Output the [X, Y] coordinate of the center of the cell containing the given text.  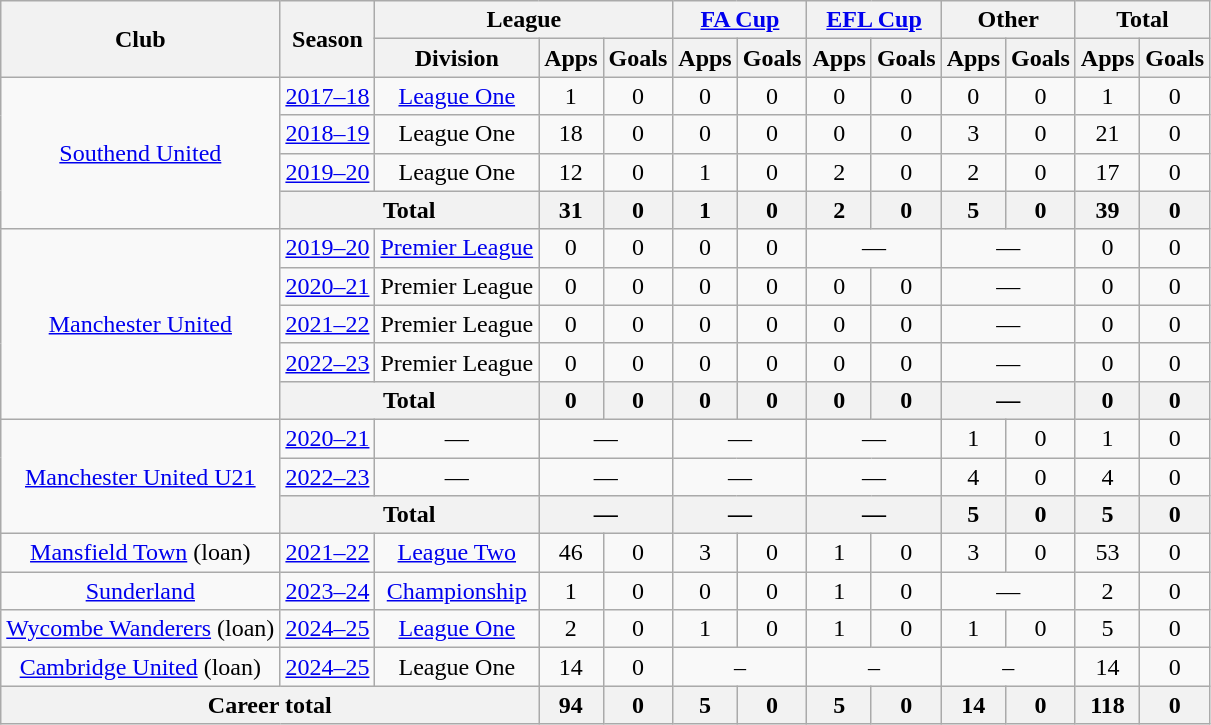
Manchester United U21 [140, 476]
League [524, 20]
Club [140, 39]
39 [1107, 210]
118 [1107, 705]
21 [1107, 134]
17 [1107, 172]
Mansfield Town (loan) [140, 553]
Sunderland [140, 591]
Season [328, 39]
Southend United [140, 153]
2017–18 [328, 96]
Career total [270, 705]
Manchester United [140, 324]
31 [571, 210]
2018–19 [328, 134]
EFL Cup [874, 20]
12 [571, 172]
Other [1008, 20]
Championship [457, 591]
46 [571, 553]
FA Cup [740, 20]
Wycombe Wanderers (loan) [140, 629]
League Two [457, 553]
53 [1107, 553]
Cambridge United (loan) [140, 667]
Division [457, 58]
2023–24 [328, 591]
18 [571, 134]
94 [571, 705]
